Return the [x, y] coordinate for the center point of the cell that contains the specified text.  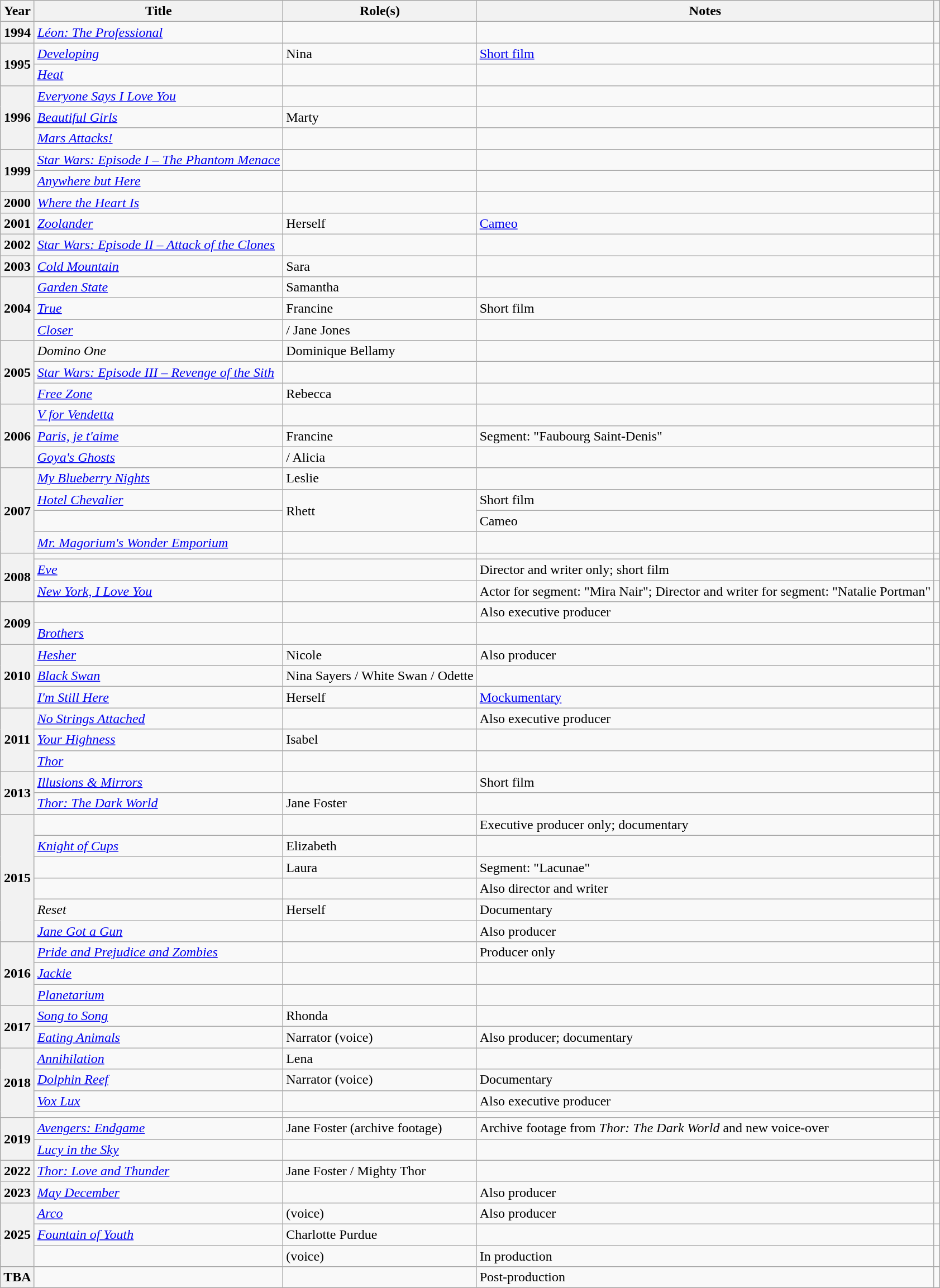
2022 [17, 1171]
1995 [17, 64]
Sara [380, 266]
Knight of Cups [159, 846]
Closer [159, 330]
Hotel Chevalier [159, 500]
Star Wars: Episode II – Attack of the Clones [159, 245]
2023 [17, 1192]
Segment: "Lacunae" [705, 867]
Also director and writer [705, 888]
Cold Mountain [159, 266]
Paris, je t'aime [159, 436]
Also producer; documentary [705, 1037]
2025 [17, 1234]
Léon: The Professional [159, 32]
Brothers [159, 634]
2008 [17, 577]
Notes [705, 11]
V for Vendetta [159, 415]
Star Wars: Episode III – Revenge of the Sith [159, 372]
Actor for segment: "Mira Nair"; Director and writer for segment: "Natalie Portman" [705, 591]
1999 [17, 170]
Rhonda [380, 1016]
2000 [17, 202]
Black Swan [159, 676]
Planetarium [159, 995]
Post-production [705, 1277]
Mr. Magorium's Wonder Emporium [159, 542]
2017 [17, 1027]
Producer only [705, 952]
Nina Sayers / White Swan / Odette [380, 676]
Nina [380, 54]
Title [159, 11]
Executive producer only; documentary [705, 825]
Year [17, 11]
Illusions & Mirrors [159, 782]
Lucy in the Sky [159, 1150]
Developing [159, 54]
Pride and Prejudice and Zombies [159, 952]
2011 [17, 740]
Zoolander [159, 223]
2004 [17, 309]
Lena [380, 1059]
TBA [17, 1277]
Jane Foster (archive footage) [380, 1128]
Free Zone [159, 394]
Nicole [380, 655]
Avengers: Endgame [159, 1128]
Song to Song [159, 1016]
Segment: "Faubourg Saint-Denis" [705, 436]
2002 [17, 245]
Director and writer only; short film [705, 569]
Thor [159, 761]
2001 [17, 223]
Your Highness [159, 740]
Vox Lux [159, 1101]
May December [159, 1192]
Dominique Bellamy [380, 351]
Rebecca [380, 394]
Laura [380, 867]
Hesher [159, 655]
2009 [17, 623]
Eating Animals [159, 1037]
1994 [17, 32]
Everyone Says I Love You [159, 96]
Reset [159, 909]
2018 [17, 1083]
2016 [17, 974]
Anywhere but Here [159, 181]
Garden State [159, 288]
/ Alicia [380, 457]
Eve [159, 569]
2003 [17, 266]
Leslie [380, 478]
2007 [17, 510]
Rhett [380, 510]
Star Wars: Episode I – The Phantom Menace [159, 160]
No Strings Attached [159, 719]
Dolphin Reef [159, 1080]
2010 [17, 676]
Samantha [380, 288]
Thor: The Dark World [159, 803]
Elizabeth [380, 846]
1996 [17, 117]
Jane Foster / Mighty Thor [380, 1171]
Jane Got a Gun [159, 931]
2015 [17, 878]
Fountain of Youth [159, 1234]
My Blueberry Nights [159, 478]
Role(s) [380, 11]
Jane Foster [380, 803]
/ Jane Jones [380, 330]
2013 [17, 793]
Mars Attacks! [159, 138]
Annihilation [159, 1059]
Heat [159, 75]
Beautiful Girls [159, 117]
Domino One [159, 351]
True [159, 309]
Mockumentary [705, 697]
2019 [17, 1139]
2006 [17, 436]
Isabel [380, 740]
Archive footage from Thor: The Dark World and new voice-over [705, 1128]
Marty [380, 117]
Arco [159, 1213]
Charlotte Purdue [380, 1234]
2005 [17, 372]
Thor: Love and Thunder [159, 1171]
Where the Heart Is [159, 202]
In production [705, 1256]
Jackie [159, 974]
Goya's Ghosts [159, 457]
I'm Still Here [159, 697]
New York, I Love You [159, 591]
